Detect which cell encompasses the target text, then output its [X, Y] center coordinate. 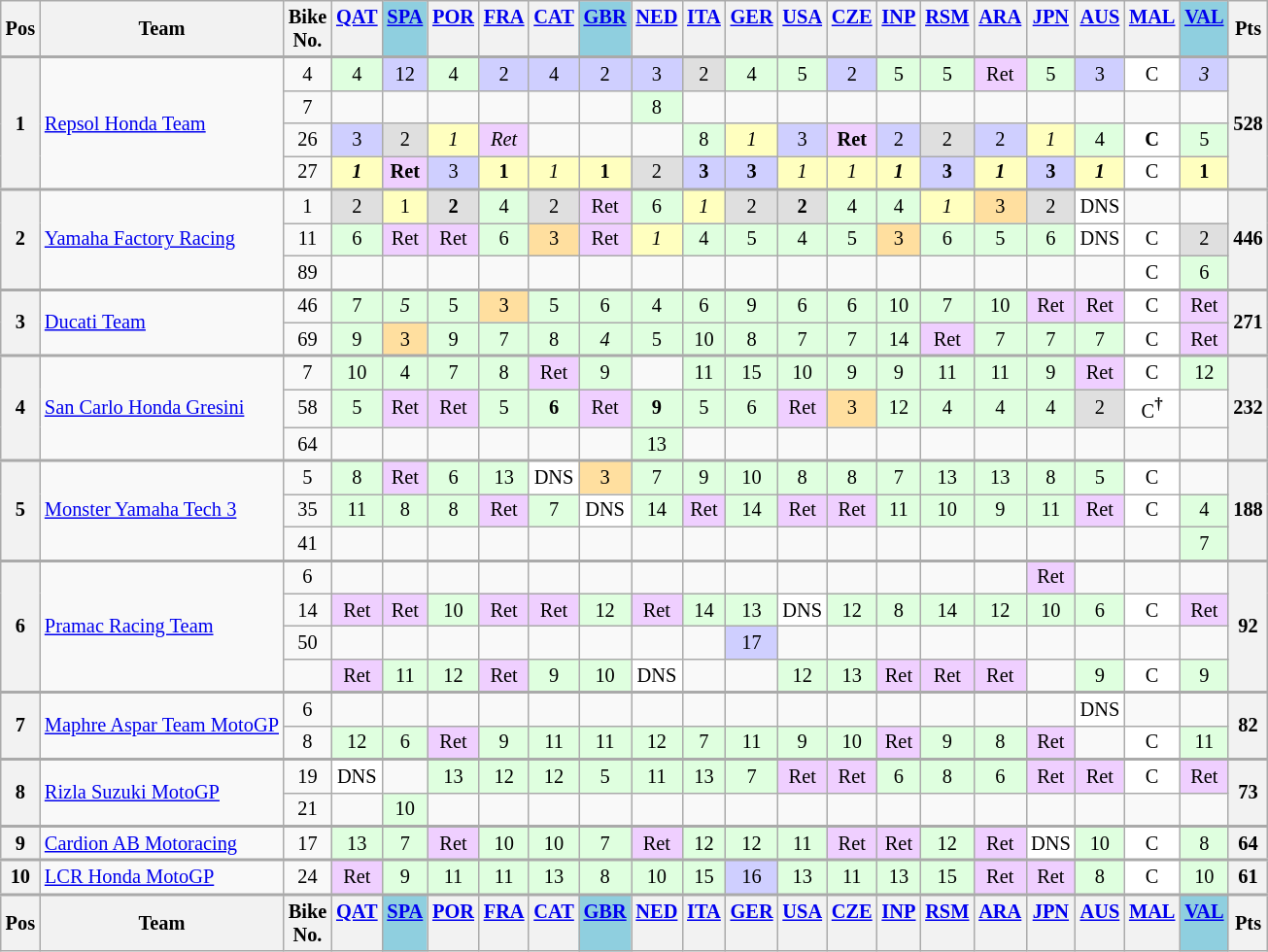
35 [307, 510]
232 [1248, 408]
19 [307, 775]
21 [307, 809]
Ducati Team [161, 323]
46 [307, 305]
San Carlo Honda Gresini [161, 408]
C† [1152, 408]
26 [307, 140]
LCR Honda MotoGP [161, 876]
446 [1248, 239]
82 [1248, 727]
41 [307, 543]
27 [307, 172]
89 [307, 272]
50 [307, 642]
24 [307, 876]
16 [752, 876]
Monster Yamaha Tech 3 [161, 510]
Cardion AB Motoracing [161, 843]
Repsol Honda Team [161, 123]
271 [1248, 323]
58 [307, 408]
61 [1248, 876]
Yamaha Factory Racing [161, 239]
Rizla Suzuki MotoGP [161, 793]
69 [307, 339]
Maphre Aspar Team MotoGP [161, 727]
92 [1248, 626]
188 [1248, 510]
Pramac Racing Team [161, 626]
528 [1248, 123]
73 [1248, 793]
